Return [X, Y] of the center of cell containing provided text 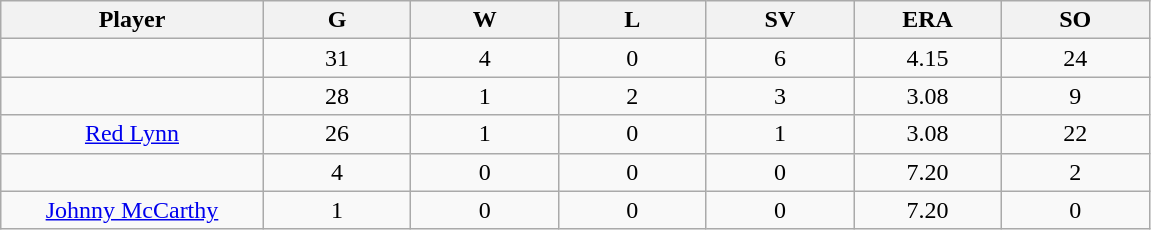
31 [337, 58]
G [337, 20]
26 [337, 134]
SO [1075, 20]
Player [132, 20]
22 [1075, 134]
W [485, 20]
SV [780, 20]
9 [1075, 96]
3 [780, 96]
ERA [928, 20]
28 [337, 96]
Johnny McCarthy [132, 210]
L [632, 20]
24 [1075, 58]
4.15 [928, 58]
6 [780, 58]
Red Lynn [132, 134]
